Return (x, y) of the center of cell containing provided text 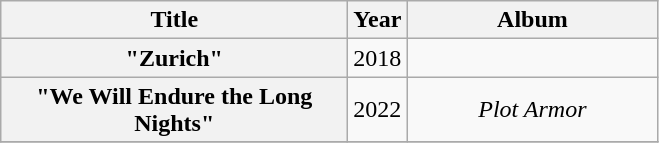
Title (174, 20)
Year (378, 20)
Plot Armor (532, 110)
"Zurich" (174, 58)
"We Will Endure the Long Nights" (174, 110)
Album (532, 20)
2018 (378, 58)
2022 (378, 110)
